Detect which cell encompasses the target text, then output its [X, Y] center coordinate. 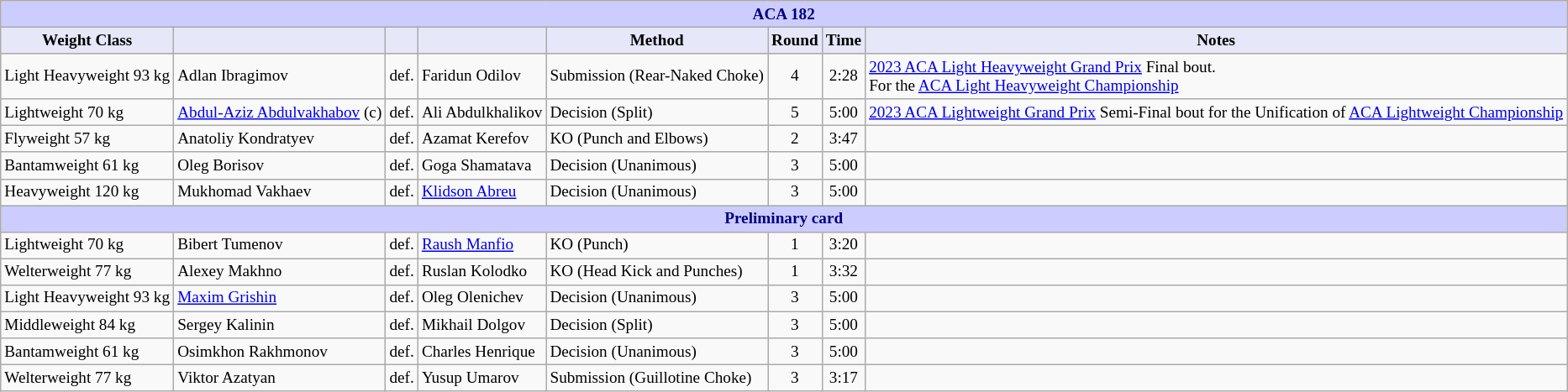
Oleg Borisov [280, 165]
Submission (Guillotine Choke) [657, 378]
Method [657, 40]
4 [795, 76]
Ruslan Kolodko [482, 272]
2023 ACA Lightweight Grand Prix Semi-Final bout for the Unification of ACA Lightweight Championship [1217, 112]
Raush Manfio [482, 245]
2:28 [844, 76]
Mikhail Dolgov [482, 325]
3:17 [844, 378]
Charles Henrique [482, 352]
Maxim Grishin [280, 298]
Weight Class [87, 40]
Faridun Odilov [482, 76]
Anatoliy Kondratyev [280, 139]
Oleg Olenichev [482, 298]
Goga Shamatava [482, 165]
5 [795, 112]
KO (Punch and Elbows) [657, 139]
Azamat Kerefov [482, 139]
Alexey Makhno [280, 272]
Ali Abdulkhalikov [482, 112]
Yusup Umarov [482, 378]
Preliminary card [784, 219]
Klidson Abreu [482, 192]
Adlan Ibragimov [280, 76]
KO (Head Kick and Punches) [657, 272]
Flyweight 57 kg [87, 139]
Round [795, 40]
Abdul-Aziz Abdulvakhabov (c) [280, 112]
Mukhomad Vakhaev [280, 192]
Sergey Kalinin [280, 325]
3:47 [844, 139]
2023 ACA Light Heavyweight Grand Prix Final bout.For the ACA Light Heavyweight Championship [1217, 76]
Osimkhon Rakhmonov [280, 352]
Time [844, 40]
Heavyweight 120 kg [87, 192]
3:20 [844, 245]
2 [795, 139]
KO (Punch) [657, 245]
Middleweight 84 kg [87, 325]
Viktor Azatyan [280, 378]
Submission (Rear-Naked Choke) [657, 76]
Bibert Tumenov [280, 245]
Notes [1217, 40]
ACA 182 [784, 14]
3:32 [844, 272]
